Extract the (x, y) coordinate from the center of the cell holding the provided text.  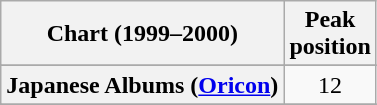
Peakposition (330, 34)
12 (330, 85)
Japanese Albums (Oricon) (142, 85)
Chart (1999–2000) (142, 34)
